Find where the given text appears and provide that cell's center as [X, Y] coordinate. 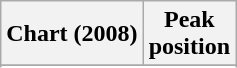
Peakposition [189, 34]
Chart (2008) [72, 34]
